Extract the [x, y] coordinate from the center of the cell holding the provided text.  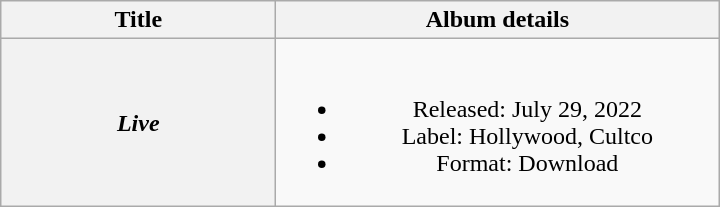
Title [138, 20]
Released: July 29, 2022Label: Hollywood, CultcoFormat: Download [498, 122]
Live [138, 122]
Album details [498, 20]
